Return (X, Y) of the center of cell containing provided text 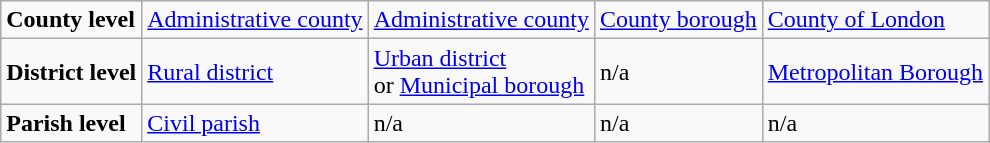
Urban districtor Municipal borough (481, 72)
District level (72, 72)
Civil parish (255, 123)
County level (72, 20)
Parish level (72, 123)
County of London (875, 20)
County borough (678, 20)
Rural district (255, 72)
Metropolitan Borough (875, 72)
